Return the [x, y] coordinate for the center point of the cell that contains the specified text.  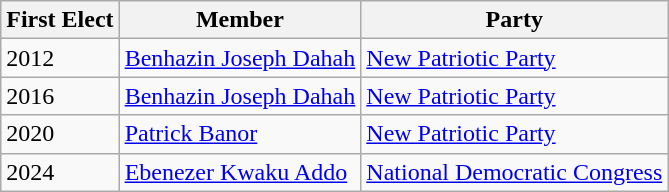
First Elect [60, 20]
Ebenezer Kwaku Addo [240, 172]
2020 [60, 134]
2016 [60, 96]
2012 [60, 58]
Party [514, 20]
Member [240, 20]
Patrick Banor [240, 134]
National Democratic Congress [514, 172]
2024 [60, 172]
